Pinpoint the cell where the given text exists, returning its (X, Y) midpoint coordinate. 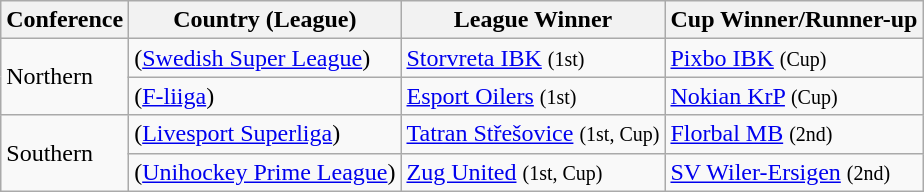
Country (League) (265, 20)
Northern (65, 77)
Tatran Střešovice (1st, Cup) (533, 134)
Pixbo IBK (Cup) (794, 58)
(F-liiga) (265, 96)
(Swedish Super League) (265, 58)
Cup Winner/Runner-up (794, 20)
(Unihockey Prime League) (265, 172)
Zug United (1st, Cup) (533, 172)
Florbal MB (2nd) (794, 134)
SV Wiler-Ersigen (2nd) (794, 172)
Conference (65, 20)
Nokian KrP (Cup) (794, 96)
League Winner (533, 20)
(Livesport Superliga) (265, 134)
Storvreta IBK (1st) (533, 58)
Southern (65, 153)
Esport Oilers (1st) (533, 96)
